Scan for the cell matching the given text and deliver its (X, Y) coordinate at center. 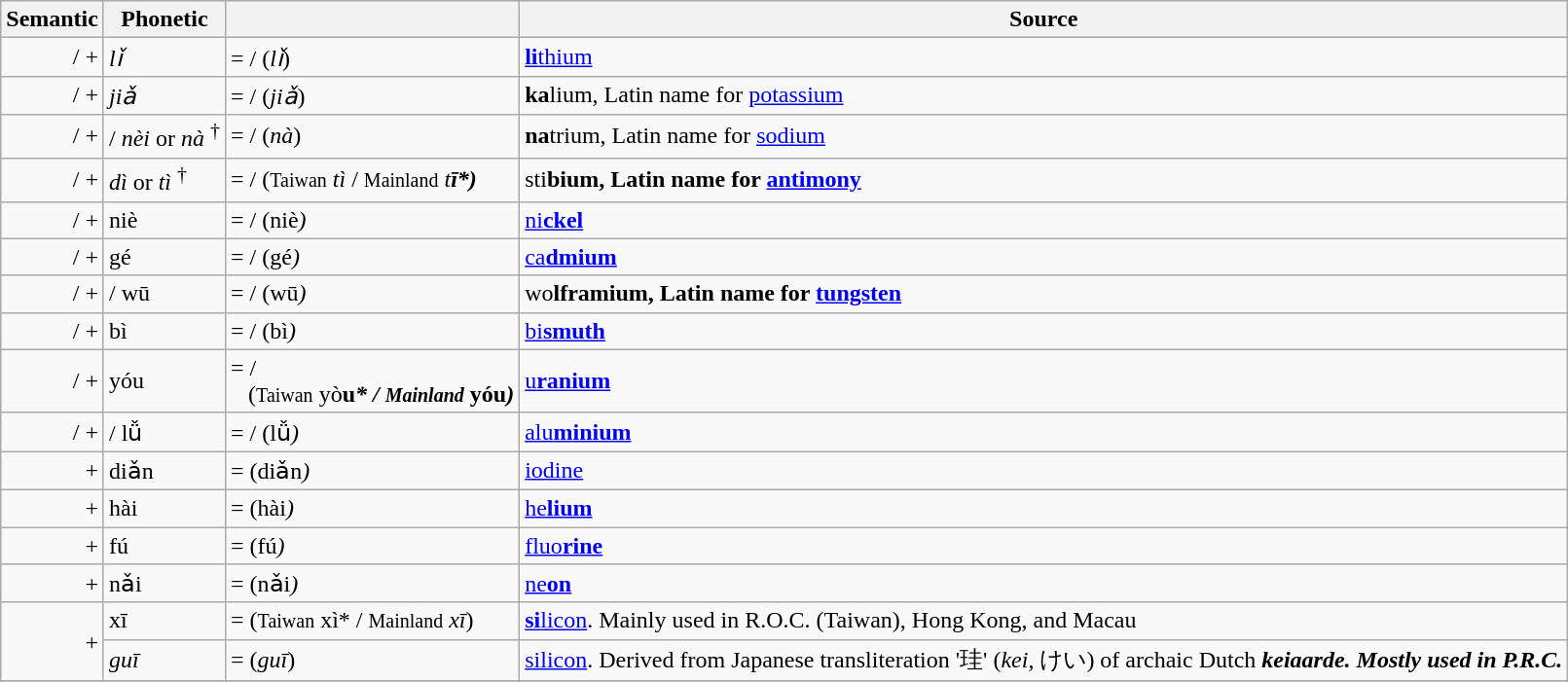
= / (bì) (373, 331)
Phonetic (164, 19)
nǎi (164, 584)
nickel (1043, 220)
neon (1043, 584)
= (nǎi) (373, 584)
= / (wū) (373, 294)
cadmium (1043, 257)
= (Taiwan xì* / Mainland xī) (373, 621)
gé (164, 257)
dì or tì † (164, 179)
silicon. Mainly used in R.O.C. (Taiwan), Hong Kong, and Macau (1043, 621)
= (diǎn) (373, 471)
guī (164, 660)
bì (164, 331)
uranium (1043, 381)
= / (lǚ) (373, 432)
jiǎ (164, 95)
silicon. Derived from Japanese transliteration '珪' (kei, けい) of archaic Dutch keiaarde. Mostly used in P.R.C. (1043, 660)
= / (niè) (373, 220)
iodine (1043, 471)
= (hài) (373, 508)
kalium, Latin name for potassium (1043, 95)
fú (164, 546)
fluorine (1043, 546)
lǐ (164, 57)
= / (gé) (373, 257)
Semantic (53, 19)
yóu (164, 381)
hài (164, 508)
= / (nà) (373, 136)
lithium (1043, 57)
= (fú) (373, 546)
Source (1043, 19)
= / (Taiwan yòu* / Mainland yóu) (373, 381)
= / (Taiwan tì / Mainland tī*) (373, 179)
/ lǚ (164, 432)
stibium, Latin name for antimony (1043, 179)
wolframium, Latin name for tungsten (1043, 294)
diǎn (164, 471)
= / (jiǎ) (373, 95)
= / (lǐ) (373, 57)
xī (164, 621)
= (guī) (373, 660)
bismuth (1043, 331)
aluminium (1043, 432)
/ wū (164, 294)
/ nèi or nà † (164, 136)
helium (1043, 508)
niè (164, 220)
natrium, Latin name for sodium (1043, 136)
